Capture the cell that displays the provided text and extract its [X, Y] central coordinate. 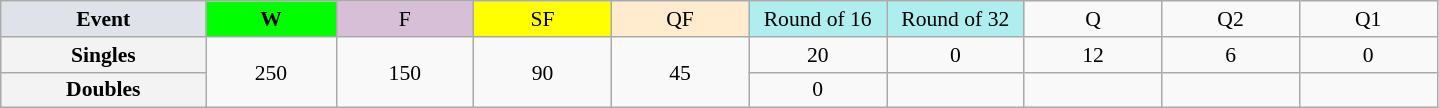
90 [543, 72]
Singles [104, 55]
Round of 16 [818, 19]
6 [1231, 55]
SF [543, 19]
45 [680, 72]
W [271, 19]
F [405, 19]
Event [104, 19]
Q [1093, 19]
Q1 [1368, 19]
250 [271, 72]
Q2 [1231, 19]
150 [405, 72]
20 [818, 55]
Round of 32 [955, 19]
Doubles [104, 90]
12 [1093, 55]
QF [680, 19]
